From the cell containing the given text, extract its center point as [X, Y] coordinate. 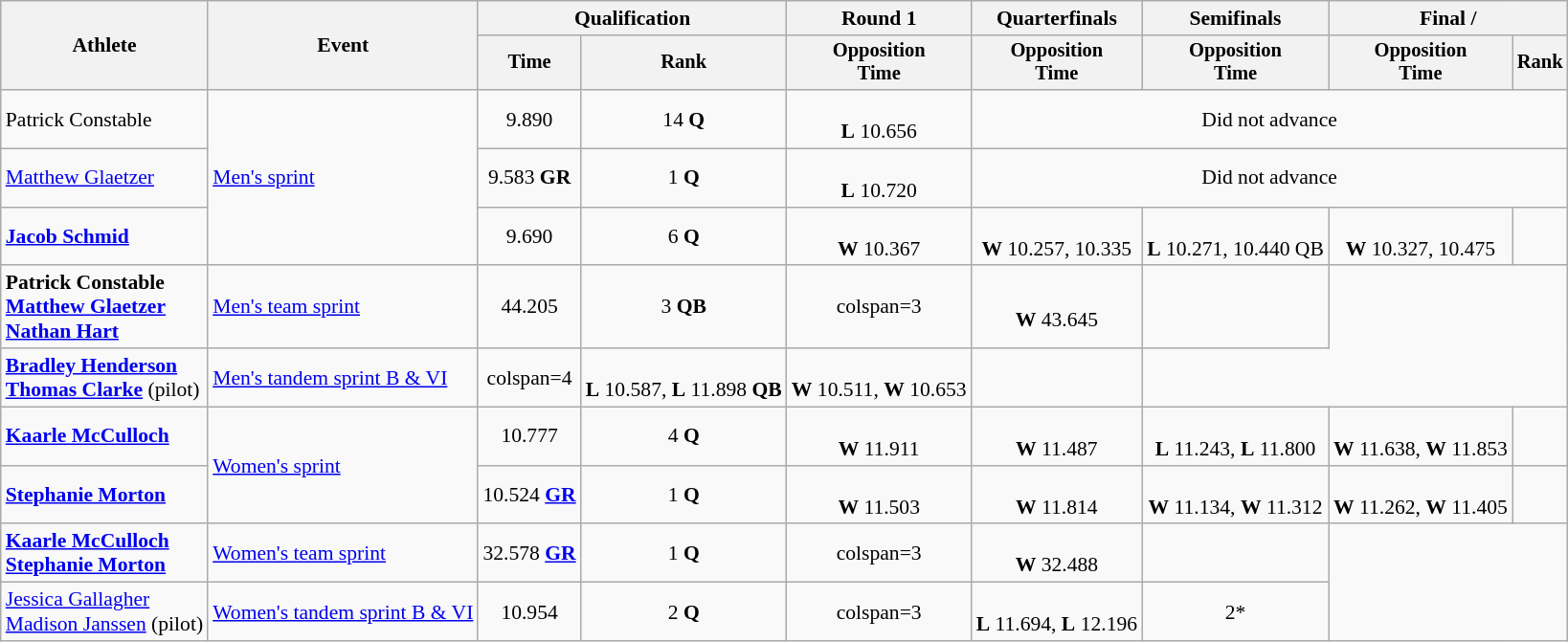
Bradley HendersonThomas Clarke (pilot) [104, 377]
L 10.587, L 11.898 QB [683, 377]
W 10.327, 10.475 [1421, 237]
14 Q [683, 119]
Women's sprint [343, 466]
W 10.511, W 10.653 [879, 377]
L 10.656 [879, 119]
Qualification [632, 18]
2 Q [683, 612]
9.583 GR [528, 178]
Men's sprint [343, 178]
L 11.243, L 11.800 [1235, 436]
L 10.720 [879, 178]
3 QB [683, 308]
44.205 [528, 308]
Patrick Constable [104, 119]
W 11.638, W 11.853 [1421, 436]
W 11.911 [879, 436]
Stephanie Morton [104, 496]
Event [343, 46]
Men's tandem sprint B & VI [343, 377]
colspan=4 [528, 377]
6 Q [683, 237]
Kaarle McCullochStephanie Morton [104, 553]
W 10.367 [879, 237]
W 11.503 [879, 496]
Athlete [104, 46]
Men's team sprint [343, 308]
Kaarle McCulloch [104, 436]
L 11.694, L 12.196 [1057, 612]
9.890 [528, 119]
32.578 GR [528, 553]
W 32.488 [1057, 553]
Semifinals [1235, 18]
2* [1235, 612]
10.954 [528, 612]
W 11.134, W 11.312 [1235, 496]
Round 1 [879, 18]
10.777 [528, 436]
Time [528, 63]
Women's team sprint [343, 553]
9.690 [528, 237]
Patrick ConstableMatthew GlaetzerNathan Hart [104, 308]
W 11.487 [1057, 436]
W 11.262, W 11.405 [1421, 496]
Matthew Glaetzer [104, 178]
L 10.271, 10.440 QB [1235, 237]
Final / [1448, 18]
4 Q [683, 436]
W 10.257, 10.335 [1057, 237]
Jessica GallagherMadison Janssen (pilot) [104, 612]
Quarterfinals [1057, 18]
10.524 GR [528, 496]
Jacob Schmid [104, 237]
W 11.814 [1057, 496]
W 43.645 [1057, 308]
Women's tandem sprint B & VI [343, 612]
